Output the (x, y) coordinate of the center of the cell containing the given text.  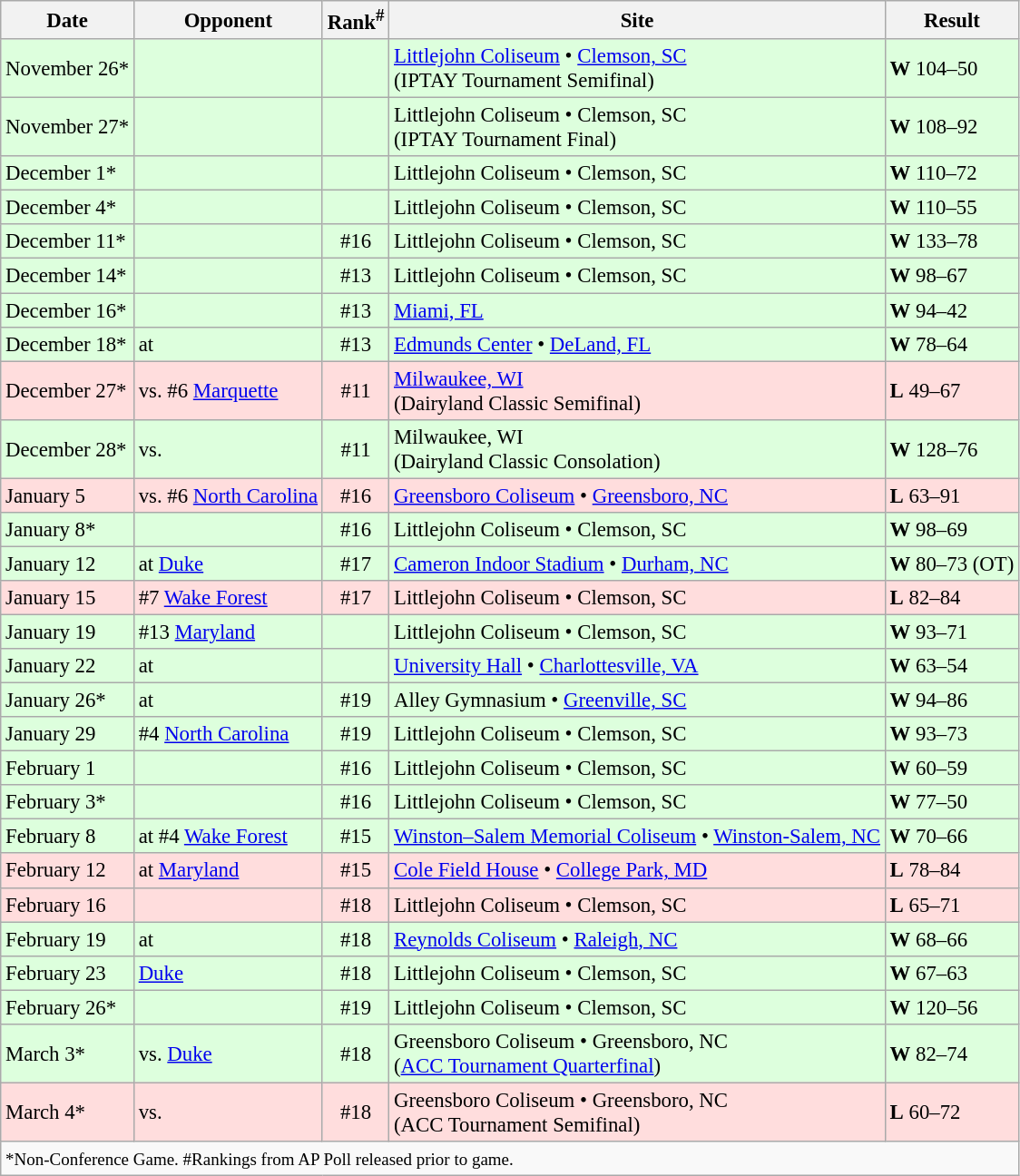
L 49–67 (951, 390)
Duke (228, 973)
December 28* (67, 448)
Date (67, 20)
W 63–54 (951, 666)
L 78–84 (951, 871)
February 12 (67, 871)
Result (951, 20)
Alley Gymnasium • Greenville, SC (637, 701)
W 110–55 (951, 208)
W 94–86 (951, 701)
L 65–71 (951, 905)
W 78–64 (951, 344)
January 12 (67, 563)
W 67–63 (951, 973)
W 110–72 (951, 173)
#13 Maryland (228, 632)
February 1 (67, 769)
L 82–84 (951, 598)
W 77–50 (951, 802)
Opponent (228, 20)
December 1* (67, 173)
W 108–92 (951, 127)
vs. #6 North Carolina (228, 495)
at Duke (228, 563)
W 128–76 (951, 448)
November 27* (67, 127)
January 8* (67, 530)
Milwaukee, WI(Dairyland Classic Semifinal) (637, 390)
Greensboro Coliseum • Greensboro, NC (637, 495)
W 94–42 (951, 310)
February 26* (67, 1007)
vs. #6 Marquette (228, 390)
Littlejohn Coliseum • Clemson, SC(IPTAY Tournament Final) (637, 127)
January 26* (67, 701)
W 68–66 (951, 939)
Reynolds Coliseum • Raleigh, NC (637, 939)
Milwaukee, WI(Dairyland Classic Consolation) (637, 448)
Winston–Salem Memorial Coliseum • Winston-Salem, NC (637, 837)
February 8 (67, 837)
#7 Wake Forest (228, 598)
Miami, FL (637, 310)
at #4 Wake Forest (228, 837)
December 14* (67, 276)
February 16 (67, 905)
W 93–73 (951, 734)
W 70–66 (951, 837)
December 27* (67, 390)
February 19 (67, 939)
Cameron Indoor Stadium • Durham, NC (637, 563)
W 93–71 (951, 632)
L 60–72 (951, 1112)
March 4* (67, 1112)
March 3* (67, 1054)
W 98–69 (951, 530)
December 11* (67, 242)
Littlejohn Coliseum • Clemson, SC(IPTAY Tournament Semifinal) (637, 69)
December 16* (67, 310)
vs. Duke (228, 1054)
W 80–73 (OT) (951, 563)
University Hall • Charlottesville, VA (637, 666)
January 29 (67, 734)
Greensboro Coliseum • Greensboro, NC(ACC Tournament Semifinal) (637, 1112)
W 98–67 (951, 276)
January 19 (67, 632)
February 23 (67, 973)
January 5 (67, 495)
Greensboro Coliseum • Greensboro, NC(ACC Tournament Quarterfinal) (637, 1054)
February 3* (67, 802)
W 104–50 (951, 69)
January 22 (67, 666)
L 63–91 (951, 495)
December 18* (67, 344)
W 82–74 (951, 1054)
Cole Field House • College Park, MD (637, 871)
W 120–56 (951, 1007)
#4 North Carolina (228, 734)
W 133–78 (951, 242)
November 26* (67, 69)
January 15 (67, 598)
Site (637, 20)
Edmunds Center • DeLand, FL (637, 344)
at Maryland (228, 871)
*Non-Conference Game. #Rankings from AP Poll released prior to game. (510, 1159)
December 4* (67, 208)
W 60–59 (951, 769)
Rank# (356, 20)
